Locate the cell with the specified text and output its (x, y) center coordinate. 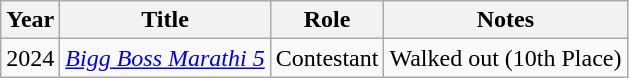
Bigg Boss Marathi 5 (165, 58)
Year (30, 20)
Notes (506, 20)
Role (327, 20)
2024 (30, 58)
Walked out (10th Place) (506, 58)
Contestant (327, 58)
Title (165, 20)
